From the cell containing the given text, extract its center point as [x, y] coordinate. 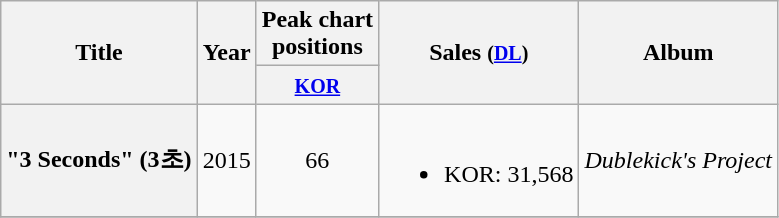
Album [678, 52]
KOR: 31,568 [479, 160]
Sales (DL) [479, 52]
"3 Seconds" (3초) [99, 160]
Year [226, 52]
KOR [317, 85]
66 [317, 160]
Title [99, 52]
Dublekick's Project [678, 160]
Peak chart positions [317, 34]
2015 [226, 160]
